Scan for the cell matching the given text and deliver its [X, Y] coordinate at center. 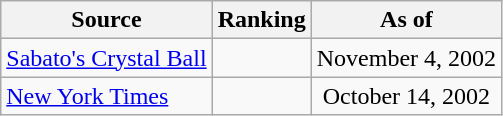
New York Times [106, 96]
Ranking [262, 20]
Sabato's Crystal Ball [106, 58]
November 4, 2002 [406, 58]
October 14, 2002 [406, 96]
As of [406, 20]
Source [106, 20]
